Scan for the cell matching the given text and deliver its (x, y) coordinate at center. 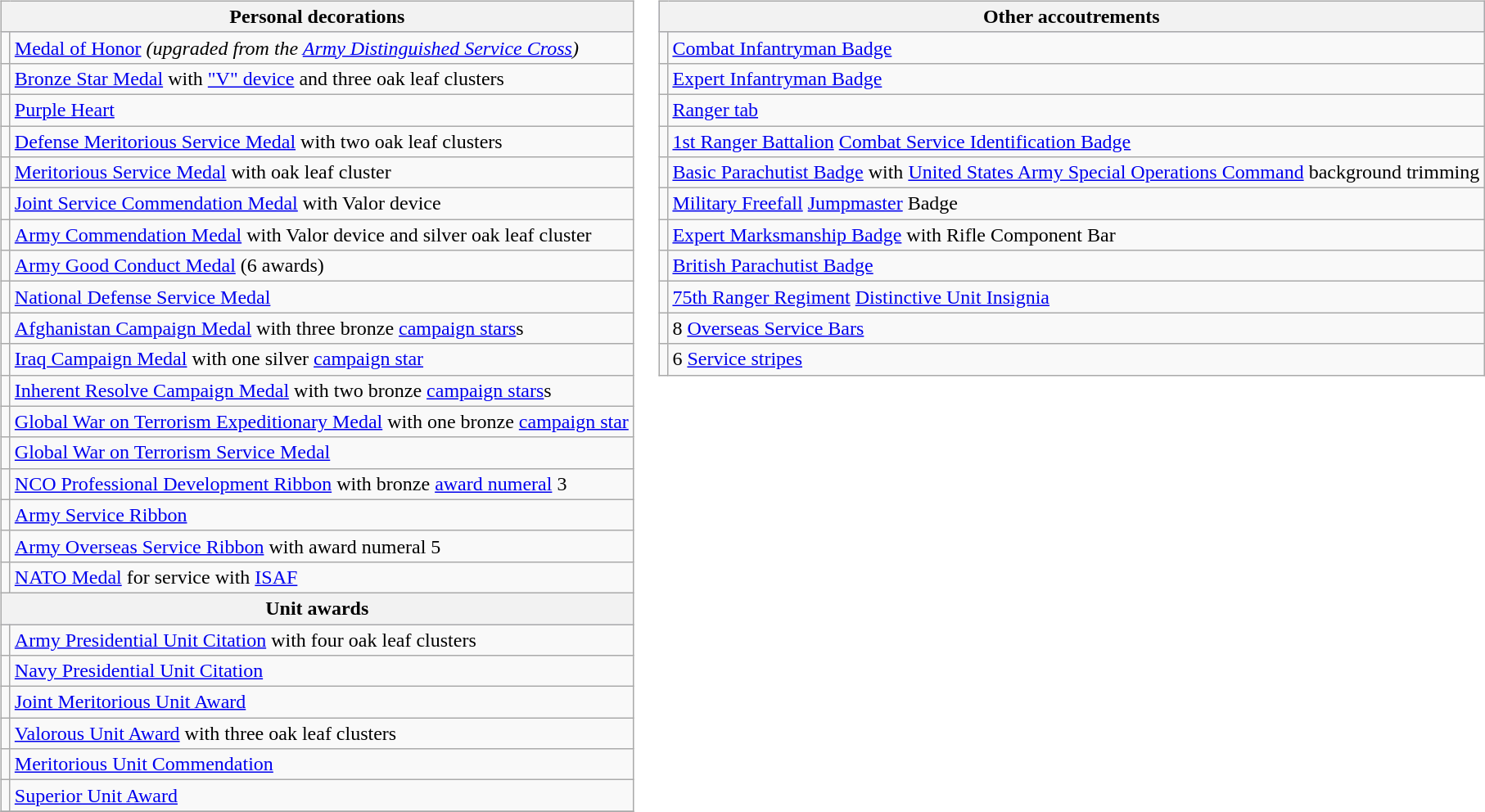
Navy Presidential Unit Citation (321, 671)
Expert Infantryman Badge (1076, 79)
NCO Professional Development Ribbon with bronze award numeral 3 (321, 484)
Valorous Unit Award with three oak leaf clusters (321, 733)
8 Overseas Service Bars (1076, 328)
NATO Medal for service with ISAF (321, 577)
Global War on Terrorism Expeditionary Medal with one bronze campaign star (321, 422)
Defense Meritorious Service Medal with two oak leaf clusters (321, 142)
75th Ranger Regiment Distinctive Unit Insignia (1076, 297)
Iraq Campaign Medal with one silver campaign star (321, 359)
Army Overseas Service Ribbon with award numeral 5 (321, 546)
Medal of Honor (upgraded from the Army Distinguished Service Cross) (321, 47)
Meritorious Service Medal with oak leaf cluster (321, 173)
Global War on Terrorism Service Medal (321, 453)
Army Commendation Medal with Valor device and silver oak leaf cluster (321, 235)
Joint Service Commendation Medal with Valor device (321, 204)
Ranger tab (1076, 110)
Basic Parachutist Badge with United States Army Special Operations Command background trimming (1076, 173)
British Parachutist Badge (1076, 266)
Military Freefall Jumpmaster Badge (1076, 204)
Purple Heart (321, 110)
National Defense Service Medal (321, 297)
Superior Unit Award (321, 796)
Army Presidential Unit Citation with four oak leaf clusters (321, 639)
Personal decorations (317, 16)
Army Good Conduct Medal (6 awards) (321, 266)
Combat Infantryman Badge (1076, 47)
6 Service stripes (1076, 359)
Army Service Ribbon (321, 515)
Afghanistan Campaign Medal with three bronze campaign starss (321, 328)
1st Ranger Battalion Combat Service Identification Badge (1076, 142)
Other accoutrements (1072, 16)
Bronze Star Medal with "V" device and three oak leaf clusters (321, 79)
Expert Marksmanship Badge with Rifle Component Bar (1076, 235)
Meritorious Unit Commendation (321, 765)
Inherent Resolve Campaign Medal with two bronze campaign starss (321, 390)
Joint Meritorious Unit Award (321, 702)
Unit awards (317, 608)
